Provide the [x, y] coordinate of the cell's center where the given text is located.  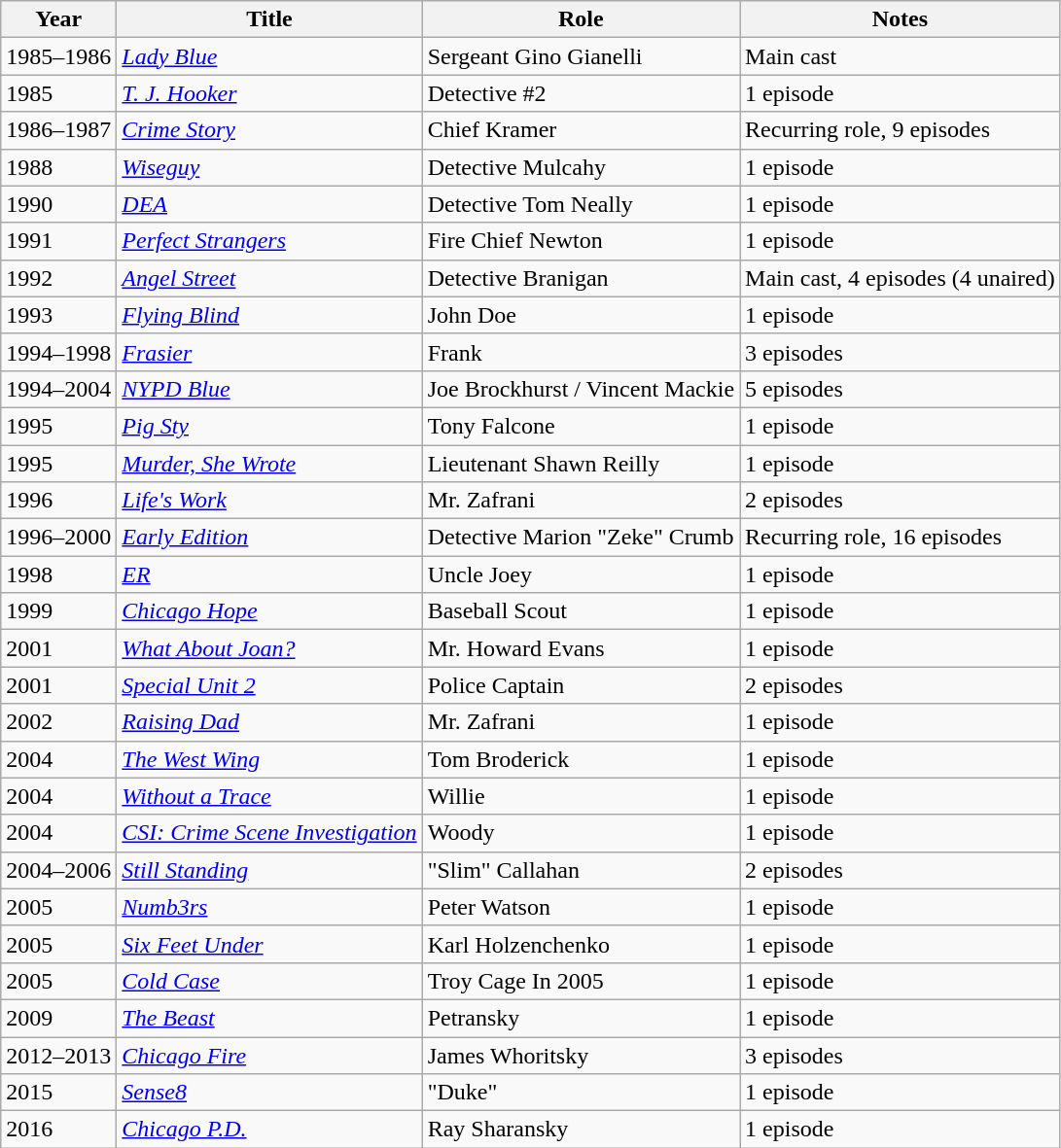
1990 [58, 204]
Recurring role, 16 episodes [901, 538]
1991 [58, 241]
Six Feet Under [269, 944]
The Beast [269, 1018]
NYPD Blue [269, 389]
Mr. Howard Evans [581, 648]
Detective Tom Neally [581, 204]
Crime Story [269, 130]
Troy Cage In 2005 [581, 981]
The West Wing [269, 759]
2012–2013 [58, 1055]
Chicago Fire [269, 1055]
Wiseguy [269, 167]
Lady Blue [269, 56]
Woody [581, 833]
Numb3rs [269, 907]
Chicago P.D. [269, 1130]
Willie [581, 796]
Notes [901, 19]
Main cast [901, 56]
Without a Trace [269, 796]
Detective Branigan [581, 278]
Tom Broderick [581, 759]
Detective Marion "Zeke" Crumb [581, 538]
Lieutenant Shawn Reilly [581, 464]
James Whoritsky [581, 1055]
"Duke" [581, 1093]
1985–1986 [58, 56]
CSI: Crime Scene Investigation [269, 833]
Joe Brockhurst / Vincent Mackie [581, 389]
1988 [58, 167]
Cold Case [269, 981]
Ray Sharansky [581, 1130]
Angel Street [269, 278]
5 episodes [901, 389]
Fire Chief Newton [581, 241]
Raising Dad [269, 722]
Tony Falcone [581, 426]
1996–2000 [58, 538]
1986–1987 [58, 130]
"Slim" Callahan [581, 870]
1993 [58, 315]
What About Joan? [269, 648]
Special Unit 2 [269, 685]
Role [581, 19]
Detective #2 [581, 93]
1994–2004 [58, 389]
Chief Kramer [581, 130]
2009 [58, 1018]
Frank [581, 352]
Detective Mulcahy [581, 167]
2016 [58, 1130]
Sergeant Gino Gianelli [581, 56]
Karl Holzenchenko [581, 944]
1994–1998 [58, 352]
Title [269, 19]
Uncle Joey [581, 574]
Peter Watson [581, 907]
2002 [58, 722]
1992 [58, 278]
John Doe [581, 315]
Pig Sty [269, 426]
Police Captain [581, 685]
Recurring role, 9 episodes [901, 130]
Early Edition [269, 538]
Still Standing [269, 870]
T. J. Hooker [269, 93]
Murder, She Wrote [269, 464]
Life's Work [269, 501]
1999 [58, 611]
Year [58, 19]
2015 [58, 1093]
1996 [58, 501]
Baseball Scout [581, 611]
Perfect Strangers [269, 241]
ER [269, 574]
1998 [58, 574]
DEA [269, 204]
Frasier [269, 352]
Chicago Hope [269, 611]
Main cast, 4 episodes (4 unaired) [901, 278]
Flying Blind [269, 315]
2004–2006 [58, 870]
Sense8 [269, 1093]
1985 [58, 93]
Petransky [581, 1018]
